From the cell containing the given text, extract its center point as [X, Y] coordinate. 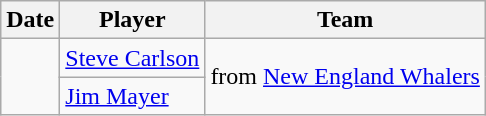
Date [30, 20]
Player [132, 20]
Team [346, 20]
from New England Whalers [346, 77]
Steve Carlson [132, 58]
Jim Mayer [132, 96]
